Detect which cell encompasses the target text, then output its (x, y) center coordinate. 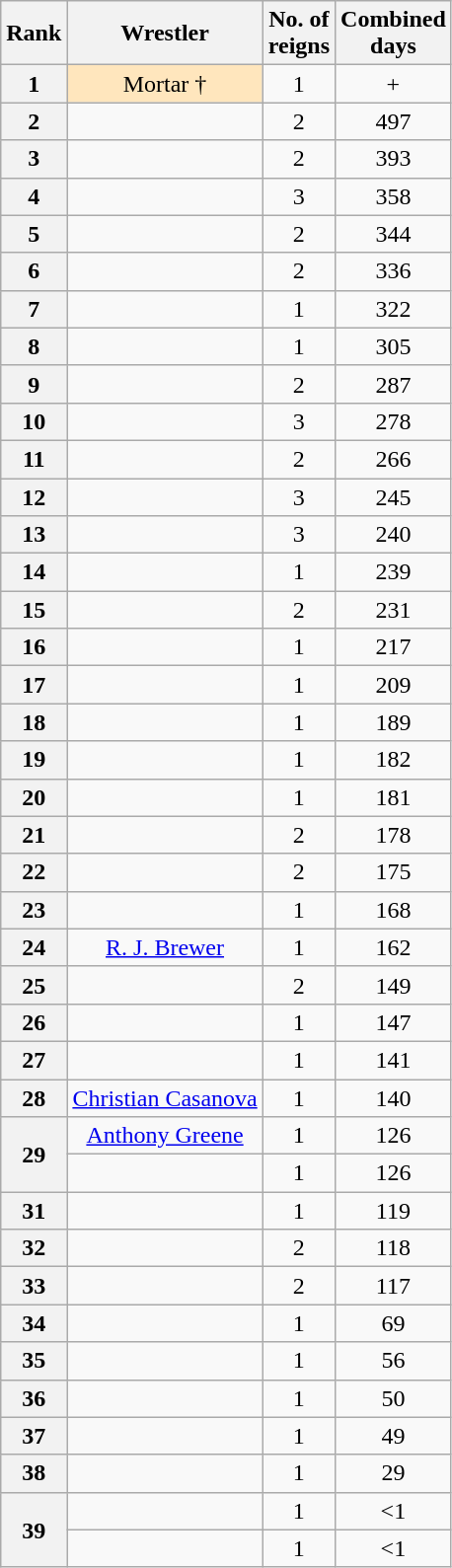
4 (34, 196)
175 (394, 872)
181 (394, 797)
178 (394, 835)
149 (394, 985)
118 (394, 1248)
239 (394, 572)
Wrestler (165, 34)
R. J. Brewer (165, 947)
No. ofreigns (298, 34)
14 (34, 572)
147 (394, 1022)
497 (394, 121)
22 (34, 872)
17 (34, 685)
38 (34, 1473)
23 (34, 910)
140 (394, 1098)
49 (394, 1436)
24 (34, 947)
344 (394, 234)
25 (34, 985)
162 (394, 947)
19 (34, 760)
266 (394, 459)
8 (34, 346)
18 (34, 722)
69 (394, 1323)
189 (394, 722)
9 (34, 384)
245 (394, 496)
5 (34, 234)
287 (394, 384)
322 (394, 309)
39 (34, 1530)
240 (394, 535)
10 (34, 421)
37 (34, 1436)
56 (394, 1361)
28 (34, 1098)
336 (394, 271)
119 (394, 1211)
11 (34, 459)
Christian Casanova (165, 1098)
231 (394, 610)
Rank (34, 34)
50 (394, 1398)
Combineddays (394, 34)
168 (394, 910)
141 (394, 1060)
117 (394, 1286)
305 (394, 346)
182 (394, 760)
27 (34, 1060)
209 (394, 685)
31 (34, 1211)
16 (34, 647)
21 (34, 835)
32 (34, 1248)
15 (34, 610)
36 (34, 1398)
+ (394, 84)
26 (34, 1022)
12 (34, 496)
35 (34, 1361)
33 (34, 1286)
393 (394, 159)
278 (394, 421)
20 (34, 797)
13 (34, 535)
Mortar † (165, 84)
358 (394, 196)
6 (34, 271)
217 (394, 647)
34 (34, 1323)
7 (34, 309)
Anthony Greene (165, 1136)
